Output the (x, y) coordinate of the center of the cell containing the given text.  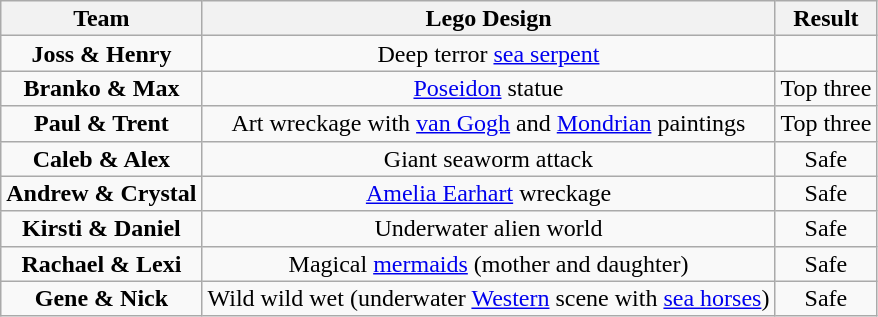
Underwater alien world (488, 228)
Branko & Max (102, 88)
Andrew & Crystal (102, 194)
Team (102, 18)
Poseidon statue (488, 88)
Giant seaworm attack (488, 158)
Amelia Earhart wreckage (488, 194)
Joss & Henry (102, 54)
Art wreckage with van Gogh and Mondrian paintings (488, 124)
Rachael & Lexi (102, 264)
Lego Design (488, 18)
Paul & Trent (102, 124)
Kirsti & Daniel (102, 228)
Result (826, 18)
Deep terror sea serpent (488, 54)
Gene & Nick (102, 298)
Wild wild wet (underwater Western scene with sea horses) (488, 298)
Caleb & Alex (102, 158)
Magical mermaids (mother and daughter) (488, 264)
